Output the [X, Y] coordinate of the center of the cell containing the given text.  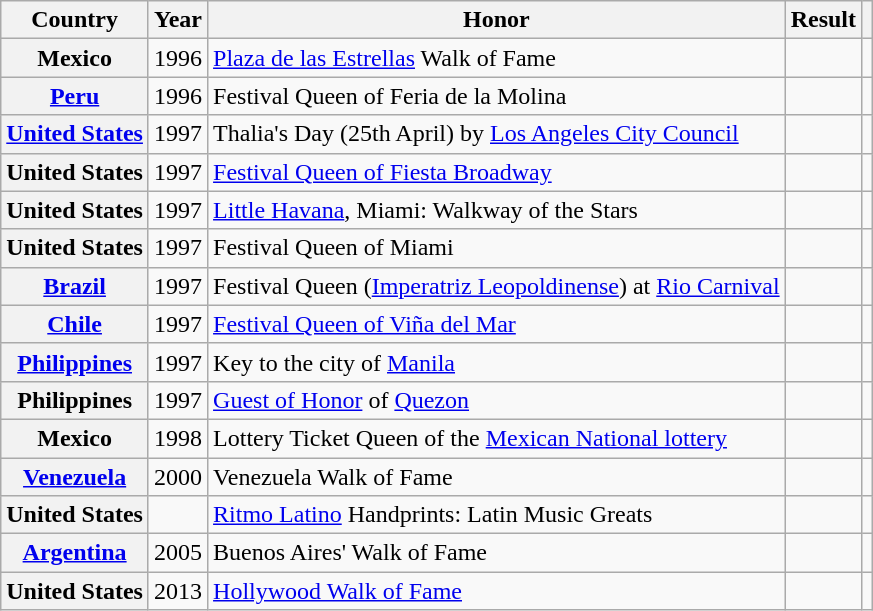
Result [823, 20]
Hollywood Walk of Fame [497, 591]
2005 [178, 553]
Venezuela [75, 477]
Buenos Aires' Walk of Fame [497, 553]
Festival Queen of Viña del Mar [497, 324]
Festival Queen of Feria de la Molina [497, 96]
Thalia's Day (25th April) by Los Angeles City Council [497, 134]
Country [75, 20]
1998 [178, 438]
Festival Queen of Miami [497, 248]
Festival Queen (Imperatriz Leopoldinense) at Rio Carnival [497, 286]
Little Havana, Miami: Walkway of the Stars [497, 210]
Brazil [75, 286]
2000 [178, 477]
Lottery Ticket Queen of the Mexican National lottery [497, 438]
Peru [75, 96]
Key to the city of Manila [497, 362]
Honor [497, 20]
2013 [178, 591]
Year [178, 20]
Ritmo Latino Handprints: Latin Music Greats [497, 515]
Festival Queen of Fiesta Broadway [497, 172]
Argentina [75, 553]
Venezuela Walk of Fame [497, 477]
Chile [75, 324]
Plaza de las Estrellas Walk of Fame [497, 58]
Guest of Honor of Quezon [497, 400]
